Output the [x, y] coordinate of the center of the cell containing the given text.  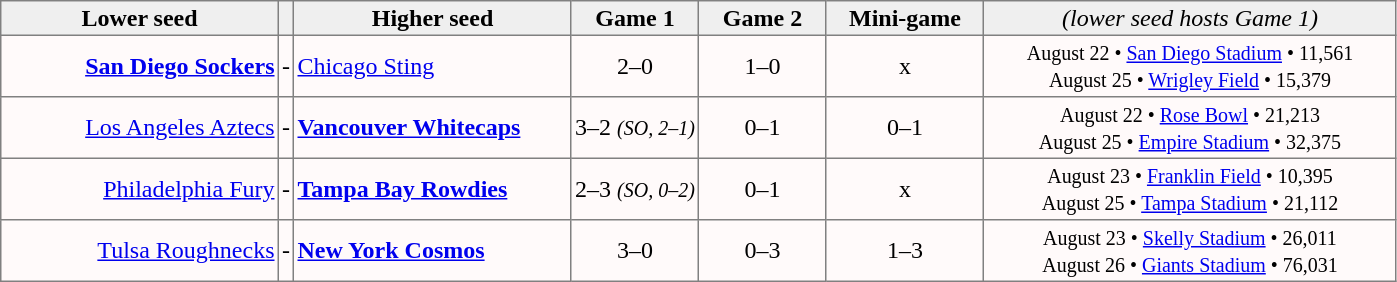
August 23 • Franklin Field • 10,395August 25 • Tampa Stadium • 21,112 [1190, 189]
3–2 (SO, 2–1) [635, 128]
2–0 [635, 66]
Game 2 [763, 18]
2–3 (SO, 0–2) [635, 189]
1–3 [905, 251]
0–3 [763, 251]
August 22 • San Diego Stadium • 11,561August 25 • Wrigley Field • 15,379 [1190, 66]
1–0 [763, 66]
Philadelphia Fury [140, 189]
Mini-game [905, 18]
Los Angeles Aztecs [140, 128]
Vancouver Whitecaps [433, 128]
San Diego Sockers [140, 66]
3–0 [635, 251]
(lower seed hosts Game 1) [1190, 18]
Game 1 [635, 18]
Tampa Bay Rowdies [433, 189]
August 22 • Rose Bowl • 21,213August 25 • Empire Stadium • 32,375 [1190, 128]
Tulsa Roughnecks [140, 251]
New York Cosmos [433, 251]
Higher seed [433, 18]
Chicago Sting [433, 66]
August 23 • Skelly Stadium • 26,011August 26 • Giants Stadium • 76,031 [1190, 251]
Lower seed [140, 18]
